Provide the (X, Y) coordinate of the cell's center where the given text is located.  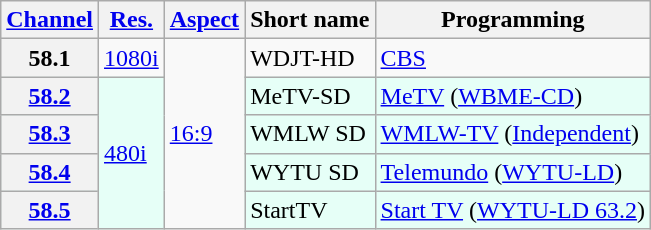
Aspect (204, 20)
Res. (132, 20)
WMLW SD (310, 134)
16:9 (204, 134)
Start TV (WYTU-LD 63.2) (512, 210)
WDJT-HD (310, 58)
Telemundo (WYTU-LD) (512, 172)
WMLW-TV (Independent) (512, 134)
1080i (132, 58)
480i (132, 153)
MeTV (WBME-CD) (512, 96)
StartTV (310, 210)
58.1 (50, 58)
Programming (512, 20)
58.2 (50, 96)
CBS (512, 58)
Short name (310, 20)
MeTV-SD (310, 96)
WYTU SD (310, 172)
58.3 (50, 134)
Channel (50, 20)
58.4 (50, 172)
58.5 (50, 210)
